Pinpoint the cell where the given text exists, returning its [X, Y] midpoint coordinate. 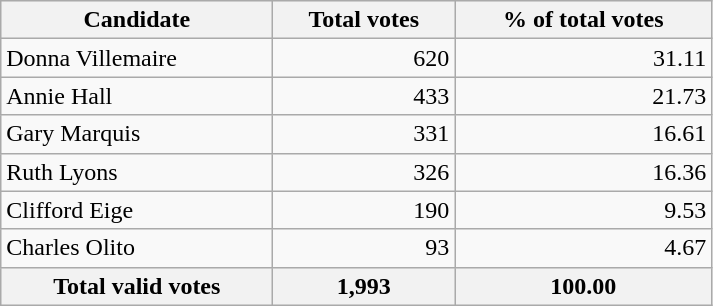
1,993 [364, 286]
100.00 [584, 286]
620 [364, 58]
331 [364, 134]
% of total votes [584, 20]
Total valid votes [137, 286]
31.11 [584, 58]
9.53 [584, 210]
Charles Olito [137, 248]
Candidate [137, 20]
Gary Marquis [137, 134]
93 [364, 248]
190 [364, 210]
Annie Hall [137, 96]
433 [364, 96]
Ruth Lyons [137, 172]
21.73 [584, 96]
Donna Villemaire [137, 58]
16.36 [584, 172]
Total votes [364, 20]
326 [364, 172]
16.61 [584, 134]
4.67 [584, 248]
Clifford Eige [137, 210]
